Determine the (x, y) coordinate at the center of the cell enclosing the given text.  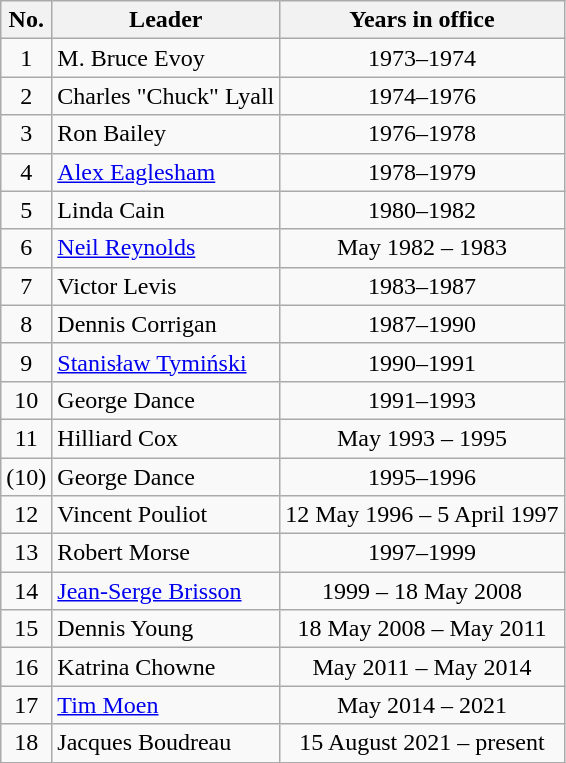
Neil Reynolds (166, 248)
5 (26, 210)
1995–1996 (422, 477)
Leader (166, 20)
1997–1999 (422, 553)
No. (26, 20)
Charles "Chuck" Lyall (166, 96)
1990–1991 (422, 362)
Stanisław Tymiński (166, 362)
Tim Moen (166, 705)
1999 – 18 May 2008 (422, 591)
9 (26, 362)
Katrina Chowne (166, 667)
6 (26, 248)
Linda Cain (166, 210)
7 (26, 286)
15 (26, 629)
May 1993 – 1995 (422, 438)
Dennis Corrigan (166, 324)
Vincent Pouliot (166, 515)
May 1982 – 1983 (422, 248)
Victor Levis (166, 286)
1983–1987 (422, 286)
Robert Morse (166, 553)
15 August 2021 – present (422, 743)
2 (26, 96)
1991–1993 (422, 400)
14 (26, 591)
Hilliard Cox (166, 438)
16 (26, 667)
Jacques Boudreau (166, 743)
1 (26, 58)
12 (26, 515)
Alex Eaglesham (166, 172)
8 (26, 324)
Jean-Serge Brisson (166, 591)
10 (26, 400)
May 2014 – 2021 (422, 705)
3 (26, 134)
1987–1990 (422, 324)
M. Bruce Evoy (166, 58)
(10) (26, 477)
1980–1982 (422, 210)
4 (26, 172)
17 (26, 705)
May 2011 – May 2014 (422, 667)
13 (26, 553)
18 (26, 743)
1976–1978 (422, 134)
1978–1979 (422, 172)
Years in office (422, 20)
Dennis Young (166, 629)
11 (26, 438)
18 May 2008 – May 2011 (422, 629)
1973–1974 (422, 58)
1974–1976 (422, 96)
Ron Bailey (166, 134)
12 May 1996 – 5 April 1997 (422, 515)
